Locate the cell with the specified text and output its [X, Y] center coordinate. 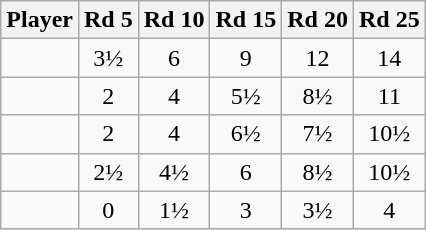
0 [108, 210]
3 [246, 210]
6½ [246, 134]
7½ [318, 134]
Rd 25 [389, 20]
Rd 20 [318, 20]
1½ [174, 210]
Rd 10 [174, 20]
5½ [246, 96]
Rd 15 [246, 20]
2½ [108, 172]
Rd 5 [108, 20]
9 [246, 58]
11 [389, 96]
14 [389, 58]
Player [40, 20]
4½ [174, 172]
12 [318, 58]
